Capture the cell that displays the provided text and extract its [X, Y] central coordinate. 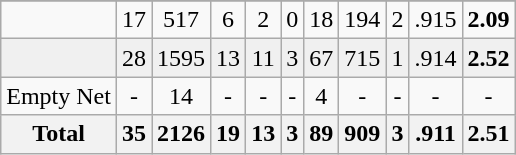
2.51 [488, 134]
2.09 [488, 20]
11 [264, 58]
909 [362, 134]
1595 [182, 58]
67 [322, 58]
4 [322, 96]
.914 [436, 58]
Total [59, 134]
6 [228, 20]
2126 [182, 134]
28 [134, 58]
0 [292, 20]
194 [362, 20]
14 [182, 96]
89 [322, 134]
18 [322, 20]
.915 [436, 20]
17 [134, 20]
Empty Net [59, 96]
35 [134, 134]
715 [362, 58]
19 [228, 134]
517 [182, 20]
2.52 [488, 58]
1 [398, 58]
.911 [436, 134]
